From the cell containing the given text, extract its center point as [X, Y] coordinate. 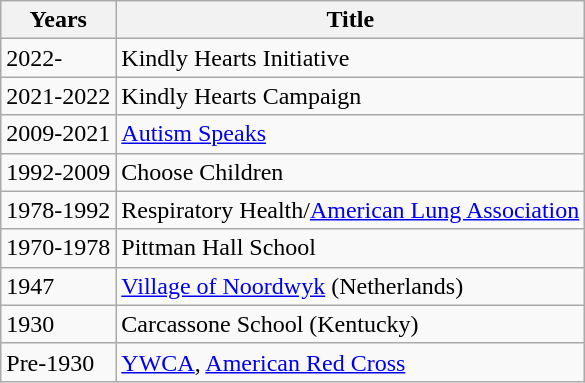
Pre-1930 [58, 362]
Kindly Hearts Campaign [350, 96]
Kindly Hearts Initiative [350, 58]
2021-2022 [58, 96]
1947 [58, 286]
1978-1992 [58, 210]
Village of Noordwyk (Netherlands) [350, 286]
Carcassone School (Kentucky) [350, 324]
Autism Speaks [350, 134]
1970-1978 [58, 248]
Respiratory Health/American Lung Association [350, 210]
Title [350, 20]
YWCA, American Red Cross [350, 362]
2022- [58, 58]
1930 [58, 324]
Choose Children [350, 172]
Years [58, 20]
2009-2021 [58, 134]
Pittman Hall School [350, 248]
1992-2009 [58, 172]
